Pinpoint the cell where the given text exists, returning its [X, Y] midpoint coordinate. 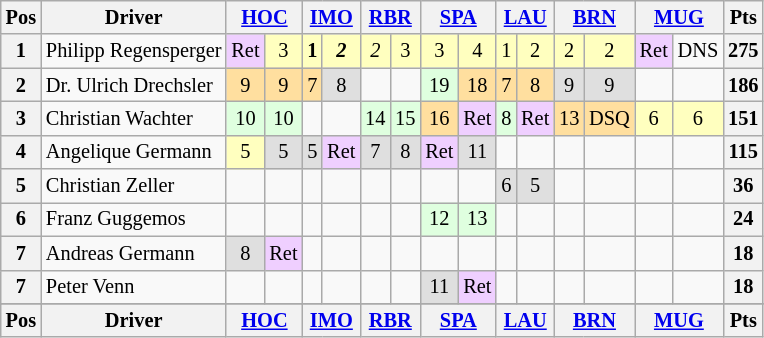
151 [743, 118]
19 [439, 85]
DNS [698, 51]
24 [743, 219]
15 [405, 118]
Andreas Germann [134, 253]
Peter Venn [134, 287]
DSQ [609, 118]
12 [439, 219]
Christian Zeller [134, 186]
Christian Wachter [134, 118]
115 [743, 152]
14 [375, 118]
186 [743, 85]
36 [743, 186]
Franz Guggemos [134, 219]
16 [439, 118]
Angelique Germann [134, 152]
Dr. Ulrich Drechsler [134, 85]
275 [743, 51]
Philipp Regensperger [134, 51]
